Scan for the cell matching the given text and deliver its (X, Y) coordinate at center. 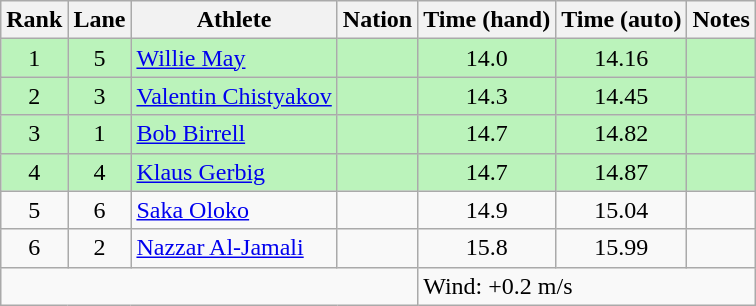
Rank (34, 20)
14.0 (487, 58)
14.16 (622, 58)
Lane (100, 20)
Athlete (234, 20)
Saka Oloko (234, 210)
Time (auto) (622, 20)
Klaus Gerbig (234, 172)
Bob Birrell (234, 134)
14.45 (622, 96)
Wind: +0.2 m/s (587, 286)
14.87 (622, 172)
Time (hand) (487, 20)
14.9 (487, 210)
Willie May (234, 58)
15.8 (487, 248)
Nation (377, 20)
15.04 (622, 210)
Valentin Chistyakov (234, 96)
14.82 (622, 134)
14.3 (487, 96)
15.99 (622, 248)
Notes (721, 20)
Nazzar Al-Jamali (234, 248)
